Determine the [x, y] coordinate at the center of the cell enclosing the given text.  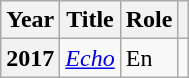
En [149, 58]
Role [149, 20]
Echo [90, 58]
Year [30, 20]
Title [90, 20]
2017 [30, 58]
